Pinpoint the cell where the given text exists, returning its [x, y] midpoint coordinate. 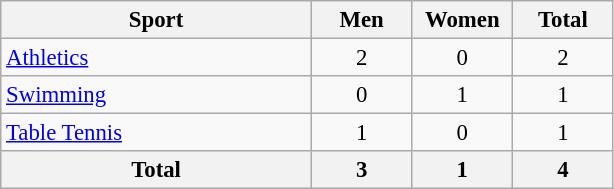
Athletics [156, 58]
Swimming [156, 95]
3 [362, 170]
Table Tennis [156, 133]
Women [462, 20]
Sport [156, 20]
Men [362, 20]
4 [564, 170]
